From the cell containing the given text, extract its center point as (x, y) coordinate. 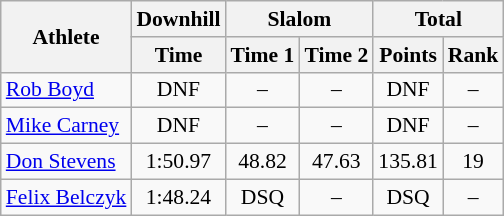
Points (408, 55)
Time 1 (262, 55)
Time (178, 55)
Felix Belczyk (66, 197)
Rob Boyd (66, 90)
1:48.24 (178, 197)
Downhill (178, 19)
47.63 (336, 162)
48.82 (262, 162)
Don Stevens (66, 162)
19 (474, 162)
Athlete (66, 36)
135.81 (408, 162)
1:50.97 (178, 162)
Mike Carney (66, 126)
Total (438, 19)
Rank (474, 55)
Slalom (299, 19)
Time 2 (336, 55)
